Detect which cell encompasses the target text, then output its (x, y) center coordinate. 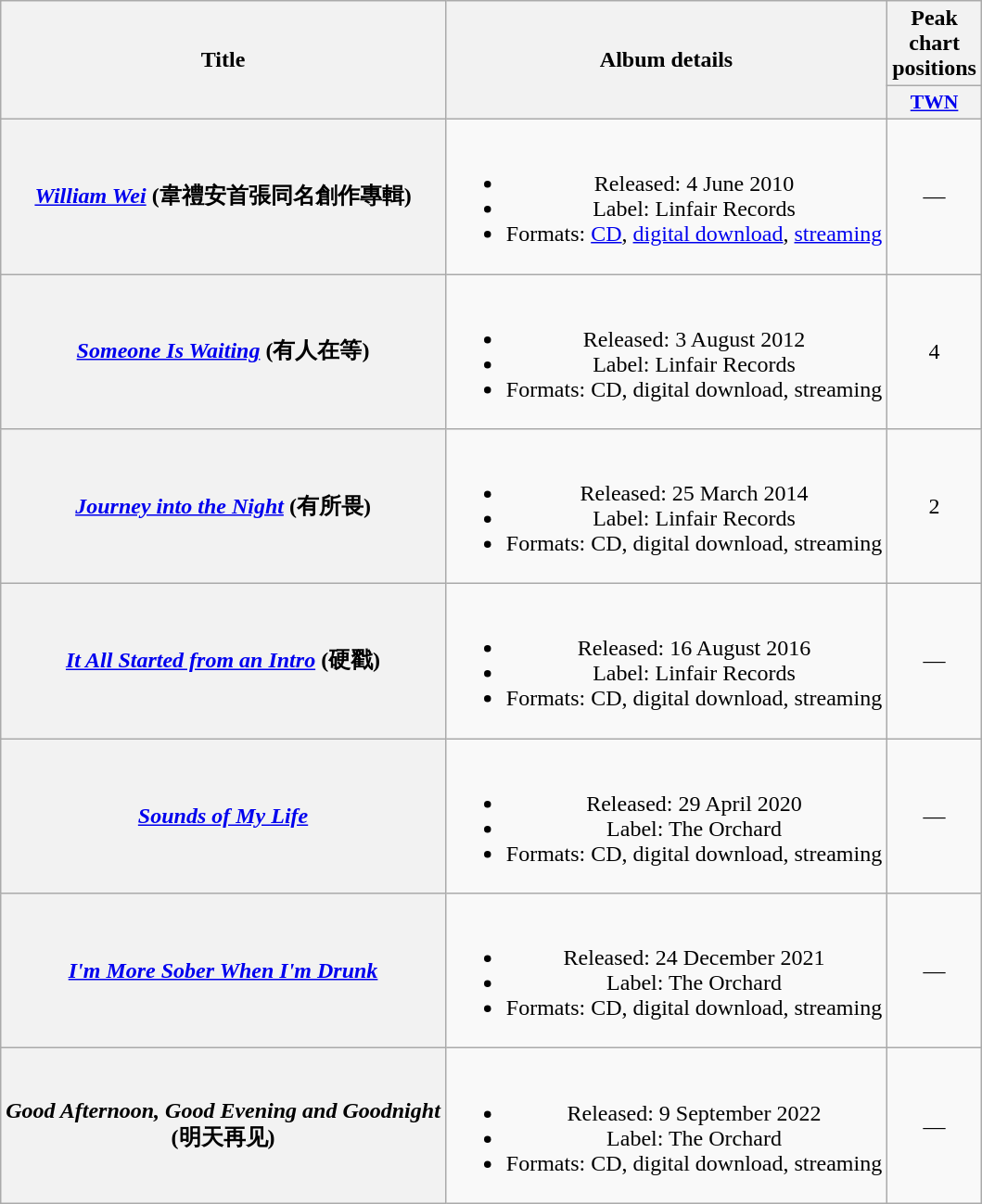
Sounds of My Life (223, 816)
Released: 9 September 2022Label: The OrchardFormats: CD, digital download, streaming (666, 1125)
TWN (935, 103)
2 (935, 506)
It All Started from an Intro (硬戳) (223, 662)
Released: 4 June 2010Label: Linfair RecordsFormats: CD, digital download, streaming (666, 196)
Good Afternoon, Good Evening and Goodnight(明天再见) (223, 1125)
Released: 24 December 2021Label: The OrchardFormats: CD, digital download, streaming (666, 971)
Album details (666, 60)
William Wei (韋禮安首張同名創作專輯) (223, 196)
4 (935, 352)
Released: 25 March 2014Label: Linfair RecordsFormats: CD, digital download, streaming (666, 506)
Released: 16 August 2016Label: Linfair RecordsFormats: CD, digital download, streaming (666, 662)
Released: 29 April 2020Label: The OrchardFormats: CD, digital download, streaming (666, 816)
I'm More Sober When I'm Drunk (223, 971)
Released: 3 August 2012Label: Linfair RecordsFormats: CD, digital download, streaming (666, 352)
Journey into the Night (有所畏) (223, 506)
Title (223, 60)
Peak chart positions (935, 44)
Someone Is Waiting (有人在等) (223, 352)
